Locate the cell with the specified text and output its (x, y) center coordinate. 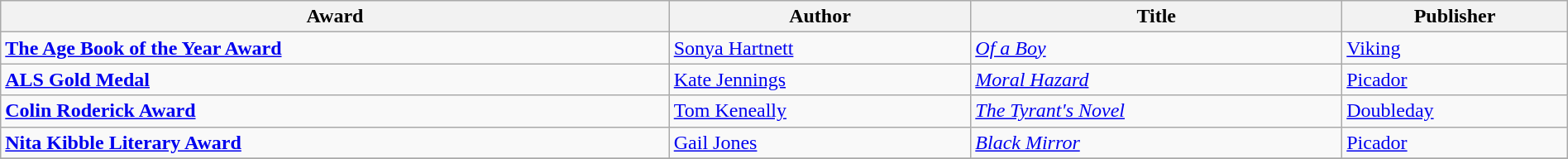
Tom Keneally (820, 111)
Sonya Hartnett (820, 48)
ALS Gold Medal (335, 79)
Colin Roderick Award (335, 111)
Black Mirror (1156, 142)
Of a Boy (1156, 48)
The Tyrant's Novel (1156, 111)
Title (1156, 17)
Viking (1456, 48)
Author (820, 17)
Publisher (1456, 17)
Doubleday (1456, 111)
Nita Kibble Literary Award (335, 142)
Moral Hazard (1156, 79)
The Age Book of the Year Award (335, 48)
Gail Jones (820, 142)
Award (335, 17)
Kate Jennings (820, 79)
